Scan for the cell matching the given text and deliver its [x, y] coordinate at center. 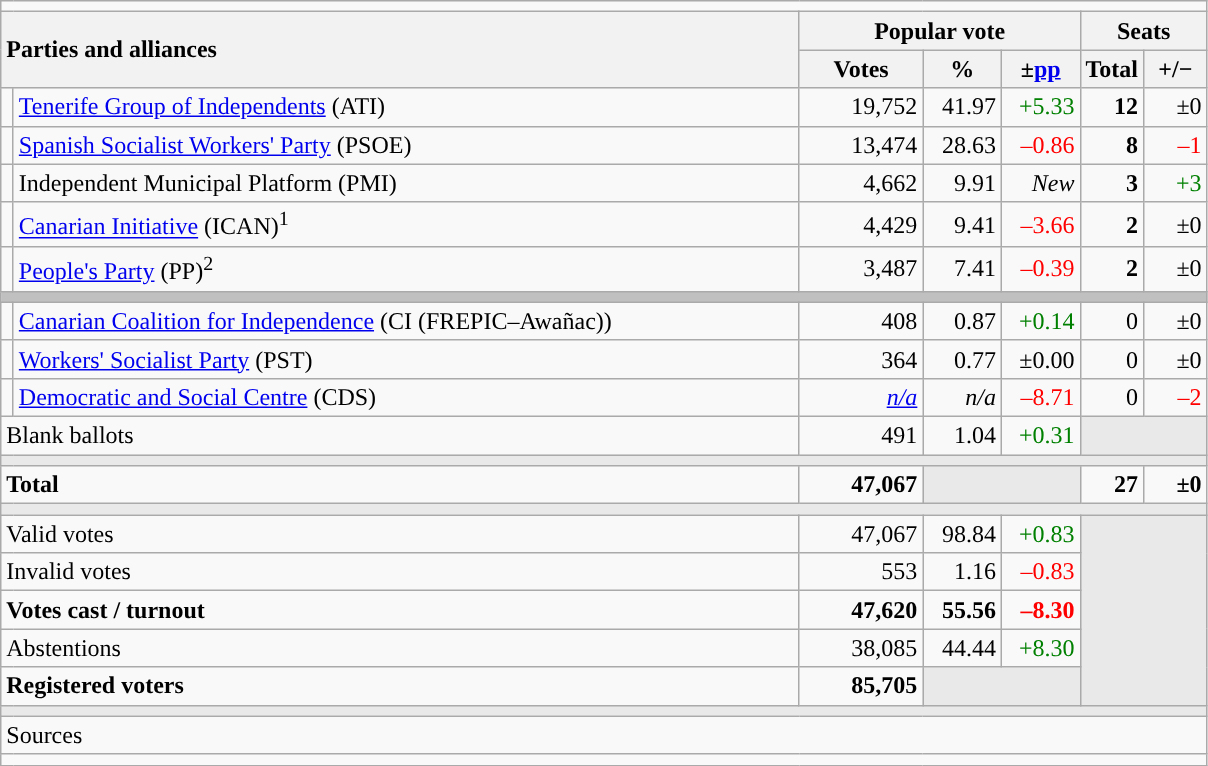
Spanish Socialist Workers' Party (PSOE) [406, 145]
Parties and alliances [400, 50]
Democratic and Social Centre (CDS) [406, 397]
–0.86 [1040, 145]
–8.30 [1040, 610]
–2 [1176, 397]
1.04 [962, 435]
4,662 [861, 183]
–3.66 [1040, 224]
55.56 [962, 610]
Registered voters [400, 686]
8 [1112, 145]
+0.83 [1040, 534]
Seats [1144, 31]
41.97 [962, 107]
364 [861, 359]
Popular vote [940, 31]
Independent Municipal Platform (PMI) [406, 183]
27 [1112, 485]
38,085 [861, 648]
–0.39 [1040, 270]
98.84 [962, 534]
0.77 [962, 359]
Invalid votes [400, 572]
+/− [1176, 69]
Abstentions [400, 648]
Sources [604, 735]
491 [861, 435]
+0.14 [1040, 321]
85,705 [861, 686]
% [962, 69]
7.41 [962, 270]
New [1040, 183]
+8.30 [1040, 648]
12 [1112, 107]
People's Party (PP)2 [406, 270]
Blank ballots [400, 435]
9.41 [962, 224]
Tenerife Group of Independents (ATI) [406, 107]
Workers' Socialist Party (PST) [406, 359]
408 [861, 321]
28.63 [962, 145]
3,487 [861, 270]
3 [1112, 183]
Votes [861, 69]
Canarian Coalition for Independence (CI (FREPIC–Awañac)) [406, 321]
9.91 [962, 183]
±pp [1040, 69]
0.87 [962, 321]
1.16 [962, 572]
–1 [1176, 145]
–0.83 [1040, 572]
+0.31 [1040, 435]
+5.33 [1040, 107]
±0.00 [1040, 359]
19,752 [861, 107]
Votes cast / turnout [400, 610]
–8.71 [1040, 397]
Valid votes [400, 534]
+3 [1176, 183]
47,620 [861, 610]
4,429 [861, 224]
13,474 [861, 145]
553 [861, 572]
Canarian Initiative (ICAN)1 [406, 224]
44.44 [962, 648]
